Extract the (x, y) coordinate from the center of the cell holding the provided text.  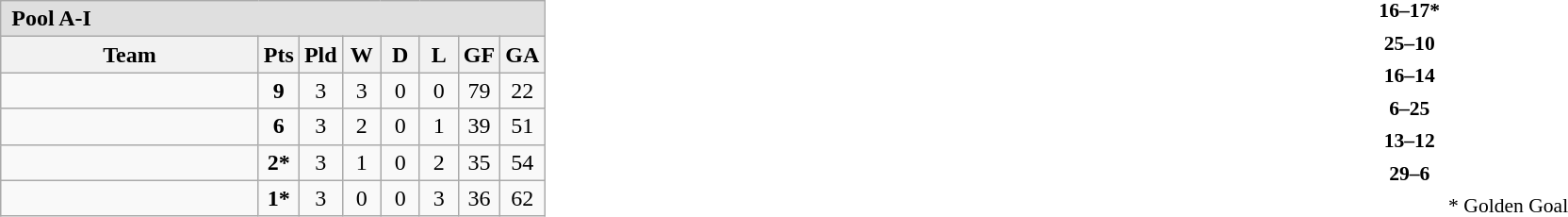
L (439, 55)
Pool A-I (273, 19)
35 (479, 162)
Pld (320, 55)
6–25 (1410, 108)
62 (522, 198)
9 (279, 91)
1* (279, 198)
GF (479, 55)
13–12 (1410, 142)
2* (279, 162)
W (362, 55)
6 (279, 126)
36 (479, 198)
Team (130, 55)
16–14 (1410, 76)
D (400, 55)
GA (522, 55)
54 (522, 162)
25–10 (1410, 43)
22 (522, 91)
Pts (279, 55)
79 (479, 91)
29–6 (1410, 174)
39 (479, 126)
51 (522, 126)
